From the cell containing the given text, extract its center point as (X, Y) coordinate. 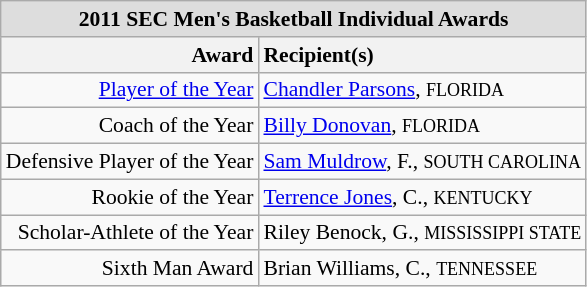
Defensive Player of the Year (130, 162)
Terrence Jones, C., KENTUCKY (422, 197)
Player of the Year (130, 90)
Recipient(s) (422, 55)
Sixth Man Award (130, 269)
Award (130, 55)
Brian Williams, C., TENNESSEE (422, 269)
Sam Muldrow, F., SOUTH CAROLINA (422, 162)
Riley Benock, G., MISSISSIPPI STATE (422, 233)
Scholar-Athlete of the Year (130, 233)
2011 SEC Men's Basketball Individual Awards (294, 19)
Chandler Parsons, FLORIDA (422, 90)
Billy Donovan, FLORIDA (422, 126)
Rookie of the Year (130, 197)
Coach of the Year (130, 126)
